For the text-containing cell, return its midpoint in [X, Y] coordinate format. 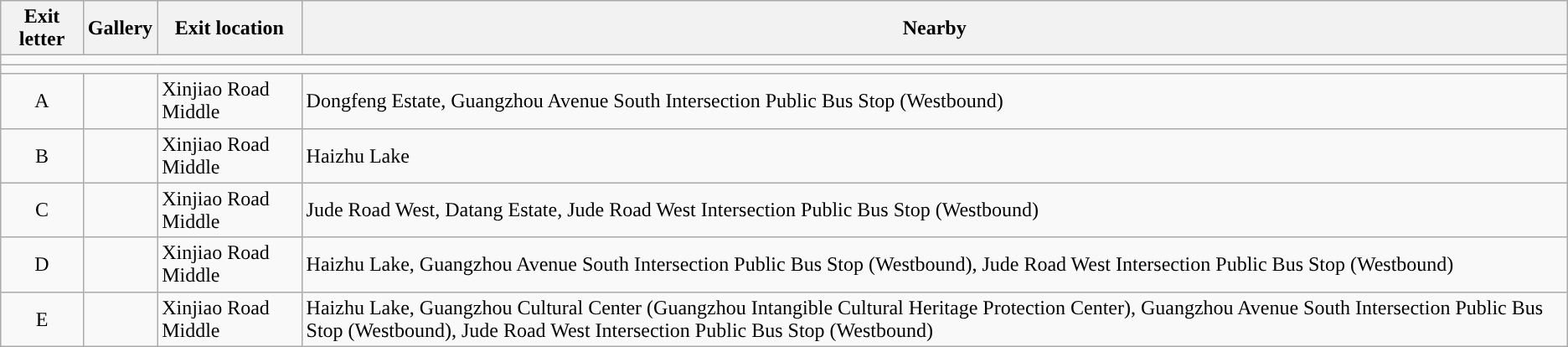
Jude Road West, Datang Estate, Jude Road West Intersection Public Bus Stop (Westbound) [935, 210]
Exit location [230, 28]
Gallery [120, 28]
B [42, 156]
D [42, 265]
Exit letter [42, 28]
C [42, 210]
A [42, 101]
E [42, 319]
Nearby [935, 28]
Haizhu Lake, Guangzhou Avenue South Intersection Public Bus Stop (Westbound), Jude Road West Intersection Public Bus Stop (Westbound) [935, 265]
Haizhu Lake [935, 156]
Dongfeng Estate, Guangzhou Avenue South Intersection Public Bus Stop (Westbound) [935, 101]
